Return (X, Y) of the center of cell containing provided text 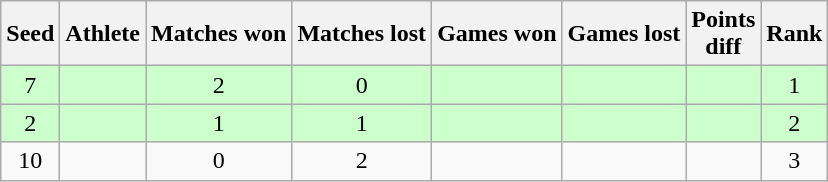
3 (794, 161)
Matches won (219, 34)
Matches lost (362, 34)
10 (30, 161)
7 (30, 85)
Pointsdiff (724, 34)
Seed (30, 34)
Games won (497, 34)
Games lost (624, 34)
Athlete (103, 34)
Rank (794, 34)
